From the cell containing the given text, extract its center point as [X, Y] coordinate. 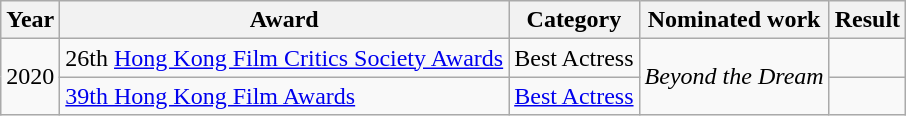
26th Hong Kong Film Critics Society Awards [284, 58]
39th Hong Kong Film Awards [284, 96]
Beyond the Dream [734, 77]
Result [867, 20]
2020 [30, 77]
Nominated work [734, 20]
Year [30, 20]
Category [574, 20]
Award [284, 20]
